Capture the cell that displays the provided text and extract its (x, y) central coordinate. 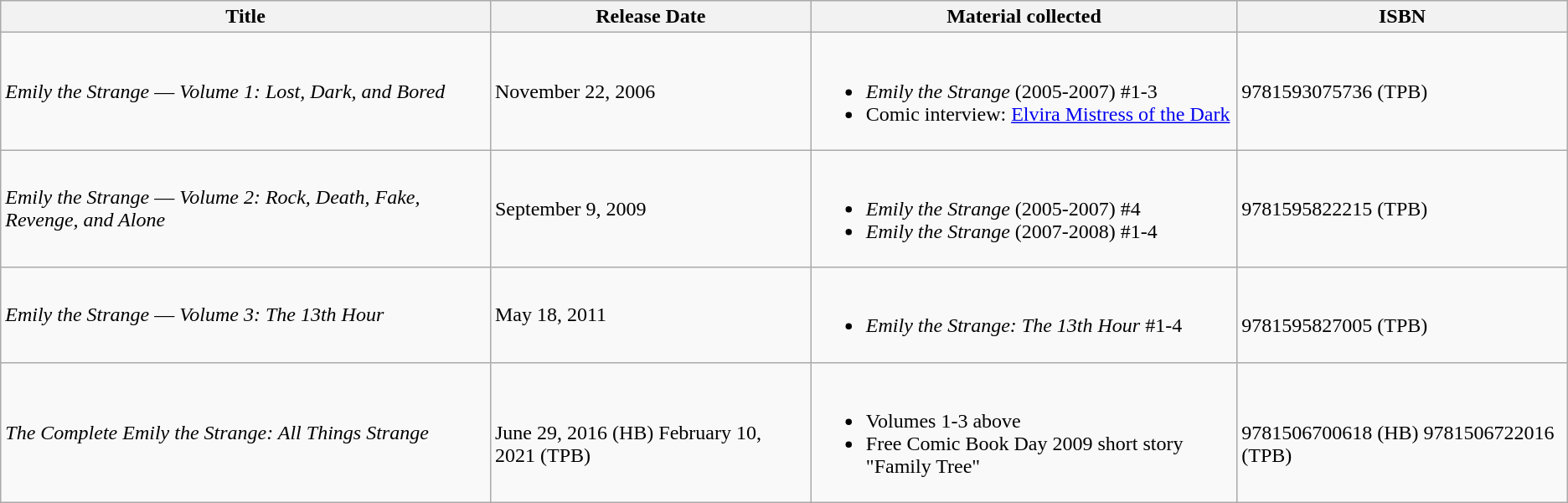
ISBN (1402, 17)
September 9, 2009 (650, 209)
May 18, 2011 (650, 315)
November 22, 2006 (650, 91)
9781593075736 (TPB) (1402, 91)
Material collected (1024, 17)
Title (246, 17)
Emily the Strange ― Volume 2: Rock, Death, Fake, Revenge, and Alone (246, 209)
9781595827005 (TPB) (1402, 315)
Release Date (650, 17)
9781506700618 (HB) 9781506722016 (TPB) (1402, 433)
Volumes 1-3 aboveFree Comic Book Day 2009 short story "Family Tree" (1024, 433)
9781595822215 (TPB) (1402, 209)
Emily the Strange (2005-2007) #4Emily the Strange (2007-2008) #1-4 (1024, 209)
Emily the Strange (2005-2007) #1-3Comic interview: Elvira Mistress of the Dark (1024, 91)
Emily the Strange ― Volume 1: Lost, Dark, and Bored (246, 91)
June 29, 2016 (HB) February 10, 2021 (TPB) (650, 433)
Emily the Strange ― Volume 3: The 13th Hour (246, 315)
The Complete Emily the Strange: All Things Strange (246, 433)
Emily the Strange: The 13th Hour #1-4 (1024, 315)
